Output the [X, Y] coordinate of the center of the cell containing the given text.  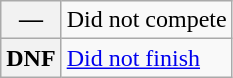
DNF [31, 58]
— [31, 20]
Did not finish [146, 58]
Did not compete [146, 20]
